Provide the (x, y) coordinate of the cell's center where the given text is located.  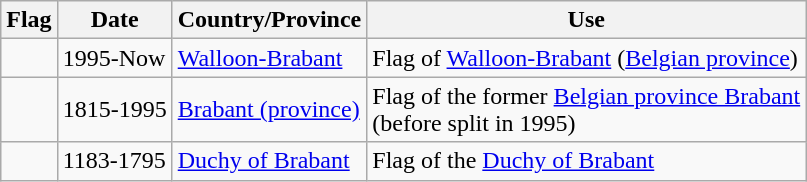
Use (586, 20)
1995-Now (114, 58)
Brabant (province) (270, 110)
Flag of Walloon-Brabant (Belgian province) (586, 58)
1183-1795 (114, 161)
Country/Province (270, 20)
Walloon-Brabant (270, 58)
Flag of the Duchy of Brabant (586, 161)
1815-1995 (114, 110)
Duchy of Brabant (270, 161)
Flag of the former Belgian province Brabant(before split in 1995) (586, 110)
Flag (29, 20)
Date (114, 20)
